Return the [X, Y] coordinate for the center point of the cell that contains the specified text.  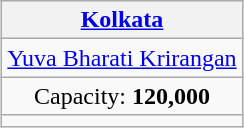
Capacity: 120,000 [122, 96]
Kolkata [122, 20]
Yuva Bharati Krirangan [122, 58]
